Output the (X, Y) coordinate of the center of the cell containing the given text.  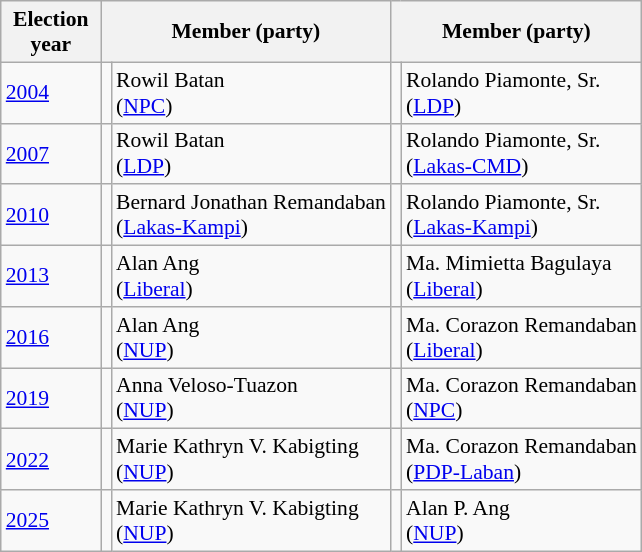
Alan Ang(NUP) (251, 338)
Rowil Batan(LDP) (251, 154)
Alan Ang(Liberal) (251, 276)
Ma. Corazon Remandaban(Liberal) (522, 338)
Rolando Piamonte, Sr.(Lakas-Kampi) (522, 216)
Alan P. Ang(NUP) (522, 520)
2025 (51, 520)
2016 (51, 338)
2022 (51, 460)
2013 (51, 276)
2010 (51, 216)
2004 (51, 92)
Electionyear (51, 32)
Bernard Jonathan Remandaban(Lakas-Kampi) (251, 216)
2019 (51, 398)
Rolando Piamonte, Sr.(Lakas-CMD) (522, 154)
2007 (51, 154)
Ma. Corazon Remandaban(PDP-Laban) (522, 460)
Ma. Corazon Remandaban(NPC) (522, 398)
Anna Veloso-Tuazon(NUP) (251, 398)
Ma. Mimietta Bagulaya(Liberal) (522, 276)
Rowil Batan(NPC) (251, 92)
Rolando Piamonte, Sr.(LDP) (522, 92)
